Return (x, y) of the center of cell containing provided text 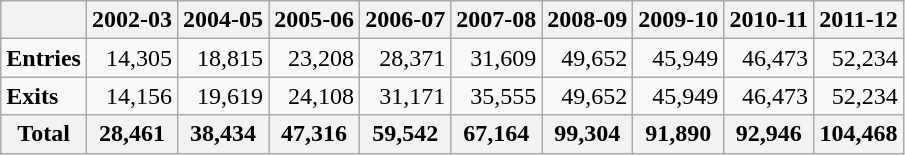
Entries (44, 58)
67,164 (496, 134)
23,208 (314, 58)
28,371 (406, 58)
24,108 (314, 96)
31,171 (406, 96)
Exits (44, 96)
2011-12 (859, 20)
2007-08 (496, 20)
2006-07 (406, 20)
19,619 (224, 96)
2002-03 (132, 20)
59,542 (406, 134)
2009-10 (678, 20)
14,156 (132, 96)
92,946 (769, 134)
18,815 (224, 58)
99,304 (588, 134)
2005-06 (314, 20)
35,555 (496, 96)
Total (44, 134)
38,434 (224, 134)
31,609 (496, 58)
2010-11 (769, 20)
14,305 (132, 58)
104,468 (859, 134)
2004-05 (224, 20)
28,461 (132, 134)
47,316 (314, 134)
91,890 (678, 134)
2008-09 (588, 20)
